Provide the (x, y) coordinate of the cell's center where the given text is located.  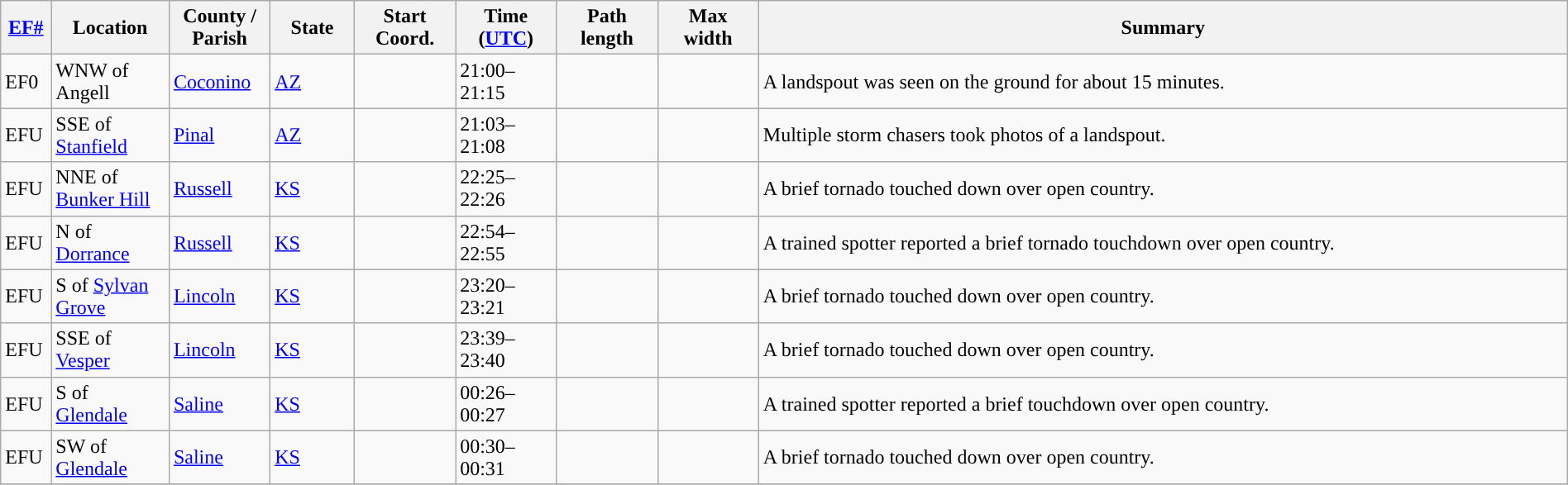
23:39–23:40 (506, 350)
Time (UTC) (506, 28)
N of Dorrance (111, 243)
00:26–00:27 (506, 403)
S of Sylvan Grove (111, 296)
00:30–00:31 (506, 458)
Coconino (219, 81)
WNW of Angell (111, 81)
NNE of Bunker Hill (111, 188)
A trained spotter reported a brief tornado touchdown over open country. (1163, 243)
Pinal (219, 136)
A landspout was seen on the ground for about 15 minutes. (1163, 81)
22:54–22:55 (506, 243)
SSE of Vesper (111, 350)
A trained spotter reported a brief touchdown over open country. (1163, 403)
Path length (607, 28)
Location (111, 28)
22:25–22:26 (506, 188)
County / Parish (219, 28)
State (313, 28)
Max width (708, 28)
Summary (1163, 28)
21:03–21:08 (506, 136)
21:00–21:15 (506, 81)
23:20–23:21 (506, 296)
Start Coord. (404, 28)
S of Glendale (111, 403)
EF0 (26, 81)
EF# (26, 28)
SSE of Stanfield (111, 136)
Multiple storm chasers took photos of a landspout. (1163, 136)
SW of Glendale (111, 458)
